Scan for the cell matching the given text and deliver its (X, Y) coordinate at center. 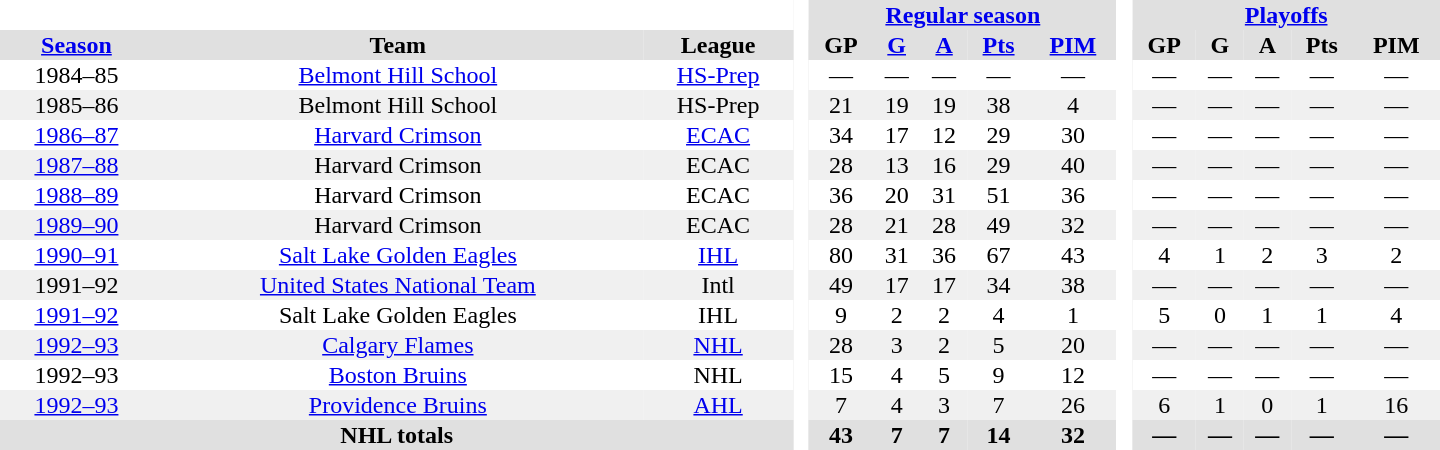
1989–90 (76, 225)
Regular season (962, 15)
Team (398, 45)
Season (76, 45)
13 (896, 165)
1986–87 (76, 135)
1990–91 (76, 255)
Boston Bruins (398, 375)
Intl (718, 285)
1985–86 (76, 105)
80 (841, 255)
15 (841, 375)
Playoffs (1286, 15)
1987–88 (76, 165)
NHL totals (396, 435)
1984–85 (76, 75)
1988–89 (76, 195)
Calgary Flames (398, 345)
67 (998, 255)
30 (1072, 135)
Providence Bruins (398, 405)
14 (998, 435)
51 (998, 195)
6 (1164, 405)
League (718, 45)
26 (1072, 405)
United States National Team (398, 285)
AHL (718, 405)
40 (1072, 165)
